Pinpoint the cell where the given text exists, returning its [X, Y] midpoint coordinate. 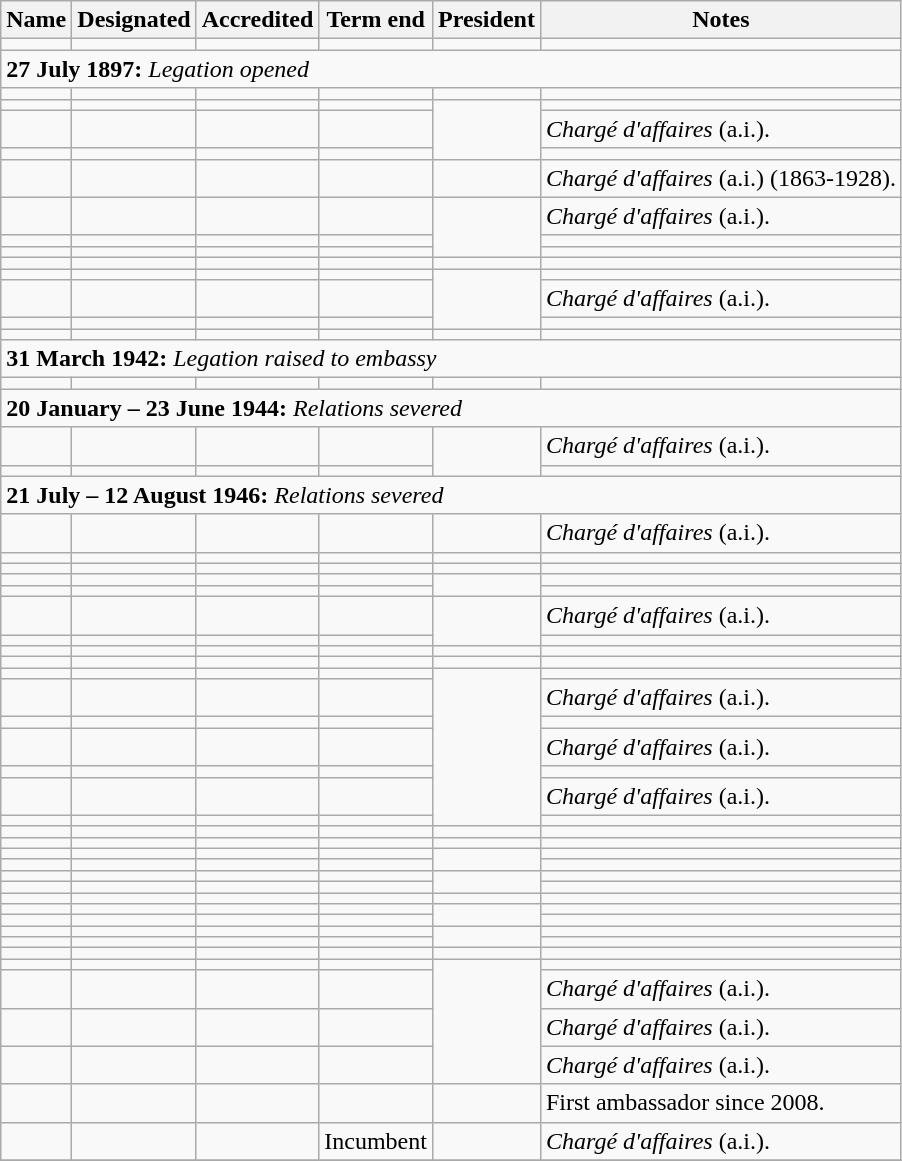
31 March 1942: Legation raised to embassy [452, 359]
21 July – 12 August 1946: Relations severed [452, 495]
Designated [134, 20]
President [486, 20]
Notes [720, 20]
First ambassador since 2008. [720, 1103]
Incumbent [376, 1141]
Accredited [258, 20]
Term end [376, 20]
27 July 1897: Legation opened [452, 69]
20 January – 23 June 1944: Relations severed [452, 408]
Chargé d'affaires (a.i.) (1863-1928). [720, 178]
Name [36, 20]
